Detect which cell encompasses the target text, then output its (X, Y) center coordinate. 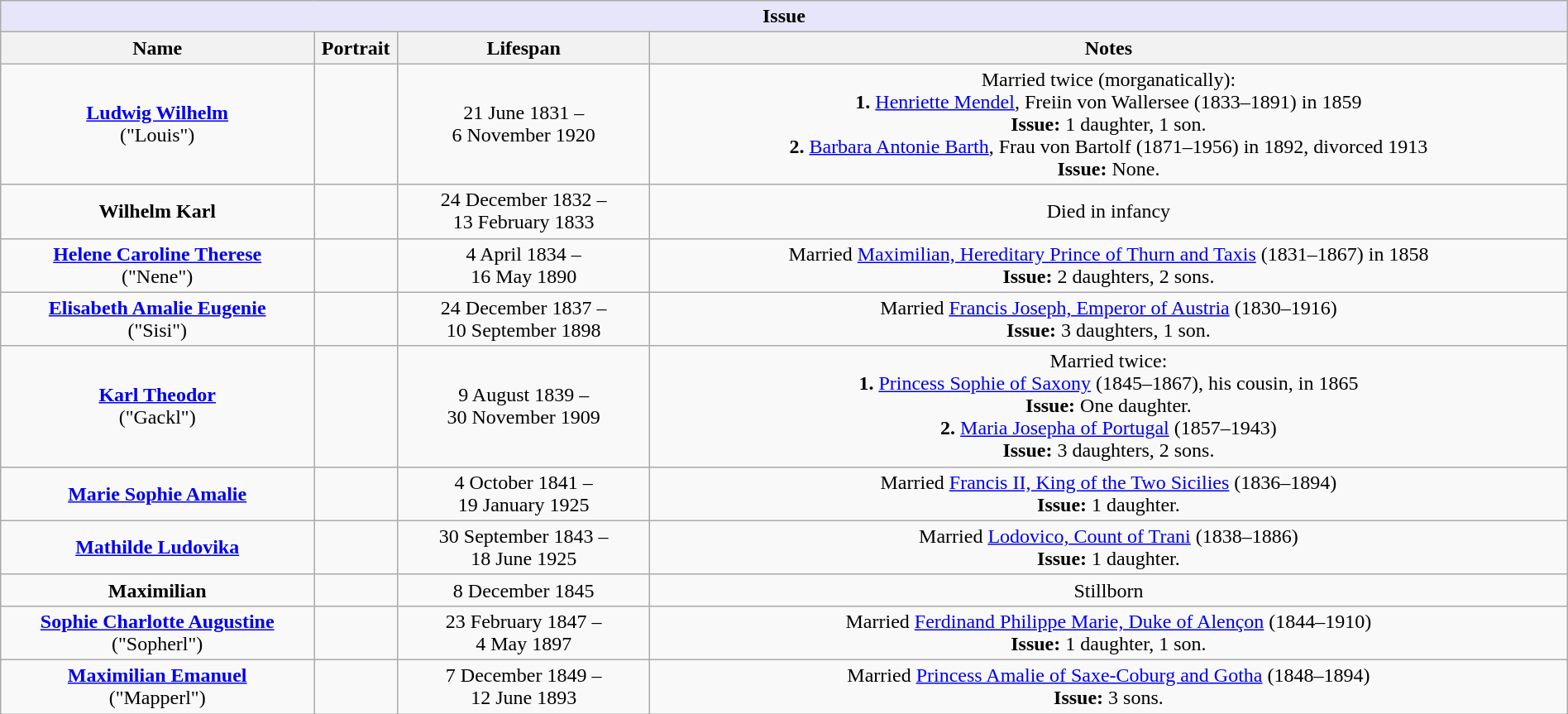
23 February 1847 – 4 May 1897 (524, 632)
4 April 1834 – 16 May 1890 (524, 265)
21 June 1831 – 6 November 1920 (524, 124)
9 August 1839 –30 November 1909 (524, 406)
Name (157, 48)
Sophie Charlotte Augustine ("Sopherl") (157, 632)
24 December 1837 –10 September 1898 (524, 319)
Married Maximilian, Hereditary Prince of Thurn and Taxis (1831–1867) in 1858Issue: 2 daughters, 2 sons. (1109, 265)
Maximilian Emanuel("Mapperl") (157, 687)
Married Ferdinand Philippe Marie, Duke of Alençon (1844–1910)Issue: 1 daughter, 1 son. (1109, 632)
24 December 1832 –13 February 1833 (524, 212)
Married Francis II, King of the Two Sicilies (1836–1894)Issue: 1 daughter. (1109, 493)
Died in infancy (1109, 212)
Ludwig Wilhelm("Louis") (157, 124)
Issue (784, 17)
Stillborn (1109, 590)
Notes (1109, 48)
Elisabeth Amalie Eugenie("Sisi") (157, 319)
Married Princess Amalie of Saxe-Coburg and Gotha (1848–1894)Issue: 3 sons. (1109, 687)
Married Lodovico, Count of Trani (1838–1886)Issue: 1 daughter. (1109, 548)
30 September 1843 – 18 June 1925 (524, 548)
Mathilde Ludovika (157, 548)
7 December 1849 –12 June 1893 (524, 687)
8 December 1845 (524, 590)
Wilhelm Karl (157, 212)
Marie Sophie Amalie (157, 493)
Portrait (356, 48)
Helene Caroline Therese("Nene") (157, 265)
4 October 1841 – 19 January 1925 (524, 493)
Maximilian (157, 590)
Lifespan (524, 48)
Married Francis Joseph, Emperor of Austria (1830–1916)Issue: 3 daughters, 1 son. (1109, 319)
Karl Theodor("Gackl") (157, 406)
